Identify which cell holds the provided text, then report its [X, Y] central coordinate. 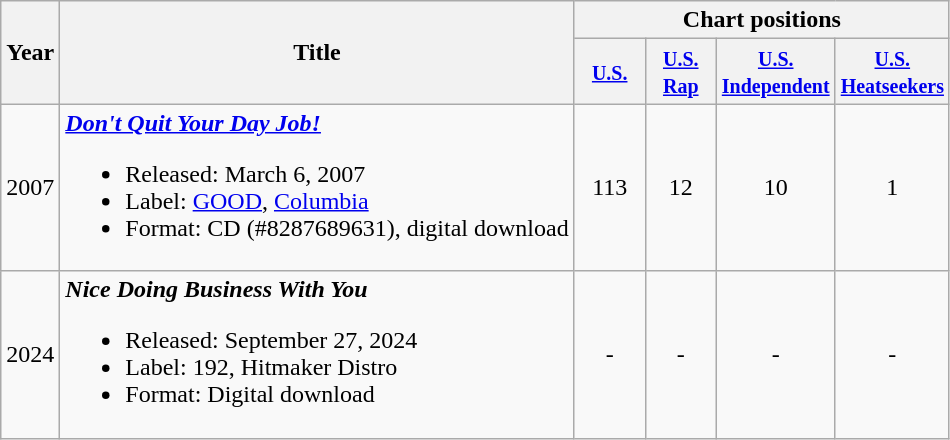
U.S. [610, 72]
U.S. Rap [680, 72]
Title [317, 52]
2024 [30, 354]
2007 [30, 188]
10 [776, 188]
Don't Quit Your Day Job!Released: March 6, 2007Label: GOOD, ColumbiaFormat: CD (#8287689631), digital download [317, 188]
Chart positions [762, 20]
12 [680, 188]
Year [30, 52]
Nice Doing Business With YouReleased: September 27, 2024Label: 192, Hitmaker DistroFormat: Digital download [317, 354]
U.S. Independent [776, 72]
1 [892, 188]
113 [610, 188]
U.S. Heatseekers [892, 72]
